Return the [x, y] coordinate for the center point of the cell that contains the specified text.  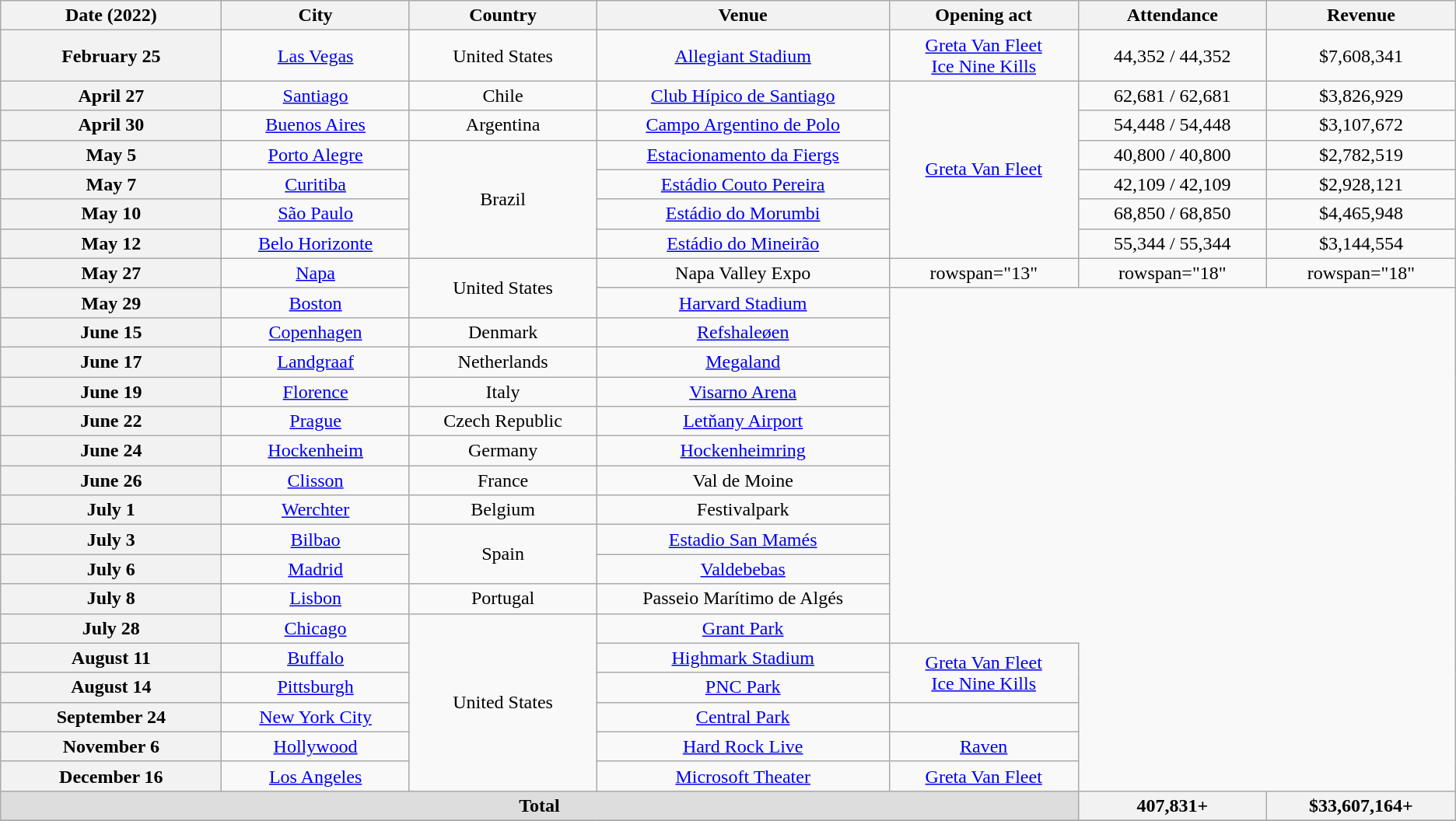
Santiago [316, 96]
Estádio do Morumbi [743, 214]
Spain [502, 554]
Pittsburgh [316, 687]
Campo Argentino de Polo [743, 125]
Opening act [983, 16]
Landgraaf [316, 362]
April 30 [111, 125]
May 5 [111, 155]
Copenhagen [316, 332]
Estadio San Mamés [743, 540]
407,831+ [1173, 805]
Central Park [743, 717]
New York City [316, 717]
November 6 [111, 746]
Microsoft Theater [743, 776]
France [502, 480]
Val de Moine [743, 480]
Curitiba [316, 184]
44,352 / 44,352 [1173, 56]
Lisbon [316, 599]
Club Hípico de Santiago [743, 96]
62,681 / 62,681 [1173, 96]
42,109 / 42,109 [1173, 184]
Chile [502, 96]
April 27 [111, 96]
July 3 [111, 540]
Estádio do Mineirão [743, 243]
Total [540, 805]
Refshaleøen [743, 332]
rowspan="13" [983, 273]
Highmark Stadium [743, 658]
Czech Republic [502, 421]
Allegiant Stadium [743, 56]
Bilbao [316, 540]
May 29 [111, 302]
$3,826,929 [1361, 96]
Hockenheimring [743, 451]
Hockenheim [316, 451]
June 17 [111, 362]
Brazil [502, 199]
Napa Valley Expo [743, 273]
Passeio Marítimo de Algés [743, 599]
Festivalpark [743, 510]
Date (2022) [111, 16]
Germany [502, 451]
July 28 [111, 628]
Italy [502, 391]
Florence [316, 391]
June 15 [111, 332]
July 8 [111, 599]
May 7 [111, 184]
Country [502, 16]
$3,107,672 [1361, 125]
40,800 / 40,800 [1173, 155]
September 24 [111, 717]
Hollywood [316, 746]
Denmark [502, 332]
Porto Alegre [316, 155]
Netherlands [502, 362]
May 12 [111, 243]
$2,928,121 [1361, 184]
May 10 [111, 214]
Boston [316, 302]
June 22 [111, 421]
June 24 [111, 451]
Madrid [316, 569]
55,344 / 55,344 [1173, 243]
May 27 [111, 273]
Grant Park [743, 628]
Estacionamento da Fiergs [743, 155]
Visarno Arena [743, 391]
Los Angeles [316, 776]
Belgium [502, 510]
Argentina [502, 125]
August 14 [111, 687]
Las Vegas [316, 56]
Buffalo [316, 658]
PNC Park [743, 687]
June 26 [111, 480]
July 6 [111, 569]
Estádio Couto Pereira [743, 184]
February 25 [111, 56]
Belo Horizonte [316, 243]
Megaland [743, 362]
Napa [316, 273]
Portugal [502, 599]
Venue [743, 16]
August 11 [111, 658]
Chicago [316, 628]
68,850 / 68,850 [1173, 214]
Clisson [316, 480]
São Paulo [316, 214]
City [316, 16]
$33,607,164+ [1361, 805]
December 16 [111, 776]
Werchter [316, 510]
Hard Rock Live [743, 746]
$7,608,341 [1361, 56]
Revenue [1361, 16]
Valdebebas [743, 569]
$4,465,948 [1361, 214]
Buenos Aires [316, 125]
Harvard Stadium [743, 302]
July 1 [111, 510]
Attendance [1173, 16]
$2,782,519 [1361, 155]
Prague [316, 421]
Letňany Airport [743, 421]
June 19 [111, 391]
Raven [983, 746]
$3,144,554 [1361, 243]
54,448 / 54,448 [1173, 125]
